Return the [X, Y] coordinate for the center point of the cell that contains the specified text.  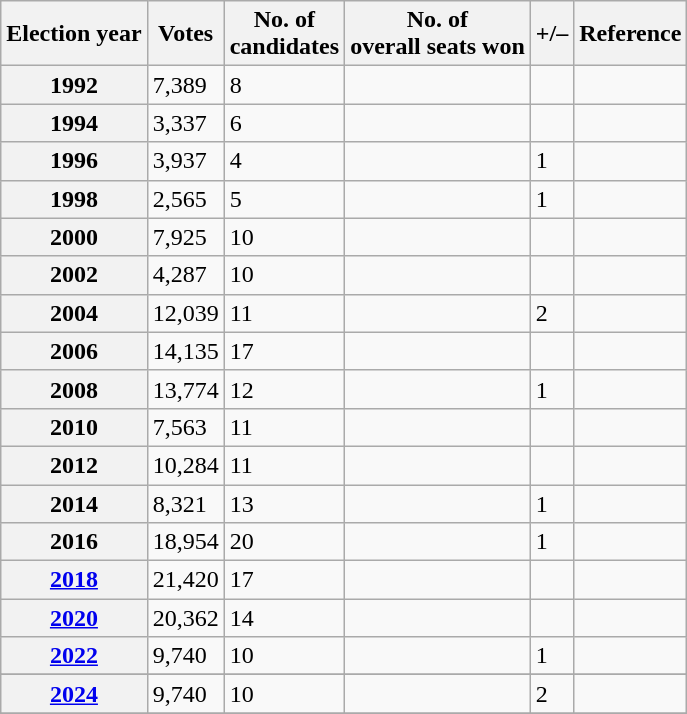
2018 [74, 580]
10,284 [186, 465]
2006 [74, 351]
7,389 [186, 85]
Election year [74, 34]
3,937 [186, 161]
2016 [74, 542]
5 [284, 199]
2020 [74, 618]
2000 [74, 237]
8,321 [186, 503]
7,563 [186, 427]
13,774 [186, 389]
2002 [74, 275]
13 [284, 503]
7,925 [186, 237]
14 [284, 618]
Reference [630, 34]
Votes [186, 34]
1998 [74, 199]
3,337 [186, 123]
No. ofcandidates [284, 34]
2024 [74, 694]
2014 [74, 503]
2012 [74, 465]
18,954 [186, 542]
2010 [74, 427]
2004 [74, 313]
1992 [74, 85]
4,287 [186, 275]
+/– [552, 34]
2022 [74, 656]
1994 [74, 123]
No. ofoverall seats won [438, 34]
8 [284, 85]
1996 [74, 161]
2008 [74, 389]
20,362 [186, 618]
12 [284, 389]
21,420 [186, 580]
2,565 [186, 199]
20 [284, 542]
4 [284, 161]
6 [284, 123]
14,135 [186, 351]
12,039 [186, 313]
